Determine the (x, y) coordinate at the center of the cell enclosing the given text.  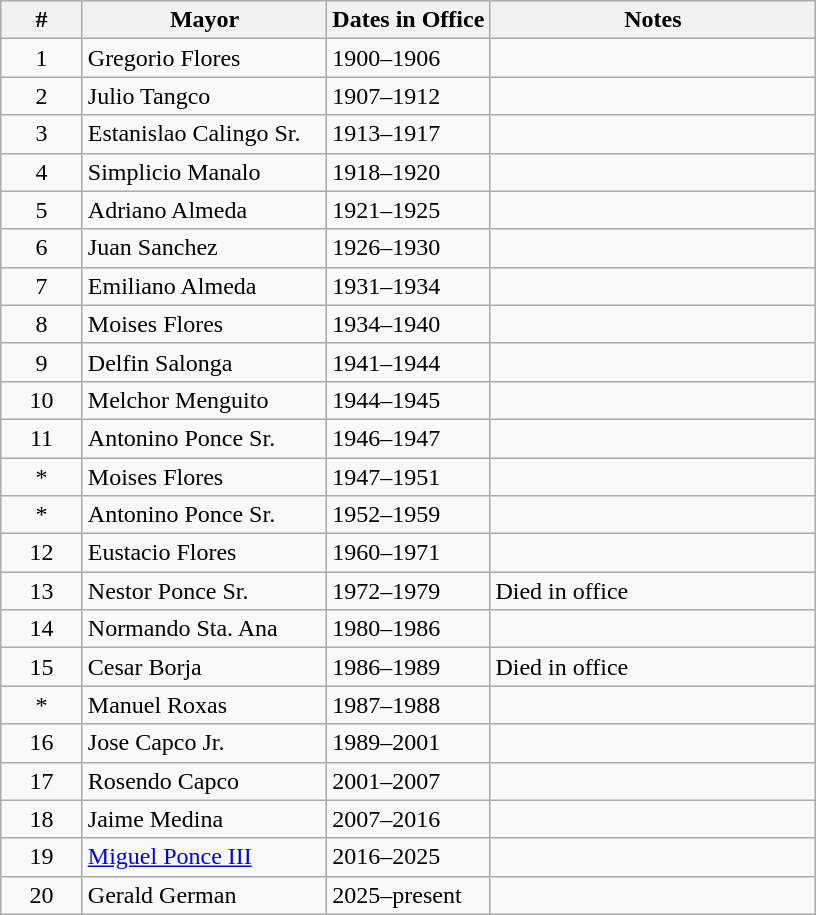
3 (42, 134)
1921–1925 (408, 210)
1987–1988 (408, 705)
1934–1940 (408, 324)
1907–1912 (408, 96)
1918–1920 (408, 172)
1972–1979 (408, 591)
Jose Capco Jr. (204, 743)
Gerald German (204, 895)
1986–1989 (408, 667)
4 (42, 172)
8 (42, 324)
9 (42, 362)
# (42, 20)
Rosendo Capco (204, 781)
Eustacio Flores (204, 553)
12 (42, 553)
1989–2001 (408, 743)
2025–present (408, 895)
1900–1906 (408, 58)
11 (42, 438)
Juan Sanchez (204, 248)
Delfin Salonga (204, 362)
Simplicio Manalo (204, 172)
Melchor Menguito (204, 400)
1947–1951 (408, 477)
Nestor Ponce Sr. (204, 591)
Miguel Ponce III (204, 857)
18 (42, 819)
2007–2016 (408, 819)
Cesar Borja (204, 667)
Manuel Roxas (204, 705)
20 (42, 895)
Gregorio Flores (204, 58)
2001–2007 (408, 781)
1944–1945 (408, 400)
Notes (653, 20)
Mayor (204, 20)
1931–1934 (408, 286)
10 (42, 400)
6 (42, 248)
7 (42, 286)
Adriano Almeda (204, 210)
1946–1947 (408, 438)
1941–1944 (408, 362)
17 (42, 781)
1952–1959 (408, 515)
5 (42, 210)
16 (42, 743)
Jaime Medina (204, 819)
2016–2025 (408, 857)
1 (42, 58)
13 (42, 591)
15 (42, 667)
Normando Sta. Ana (204, 629)
14 (42, 629)
1913–1917 (408, 134)
1980–1986 (408, 629)
19 (42, 857)
2 (42, 96)
Estanislao Calingo Sr. (204, 134)
Dates in Office (408, 20)
Julio Tangco (204, 96)
1960–1971 (408, 553)
Emiliano Almeda (204, 286)
1926–1930 (408, 248)
